Return the [X, Y] coordinate for the center point of the cell that contains the specified text.  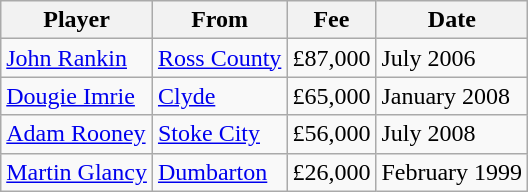
July 2008 [452, 134]
£65,000 [332, 96]
Fee [332, 20]
Ross County [219, 58]
£26,000 [332, 172]
February 1999 [452, 172]
£56,000 [332, 134]
January 2008 [452, 96]
Martin Glancy [77, 172]
John Rankin [77, 58]
Dumbarton [219, 172]
From [219, 20]
Date [452, 20]
Adam Rooney [77, 134]
Stoke City [219, 134]
£87,000 [332, 58]
July 2006 [452, 58]
Dougie Imrie [77, 96]
Player [77, 20]
Clyde [219, 96]
